Pinpoint the cell where the given text exists, returning its (x, y) midpoint coordinate. 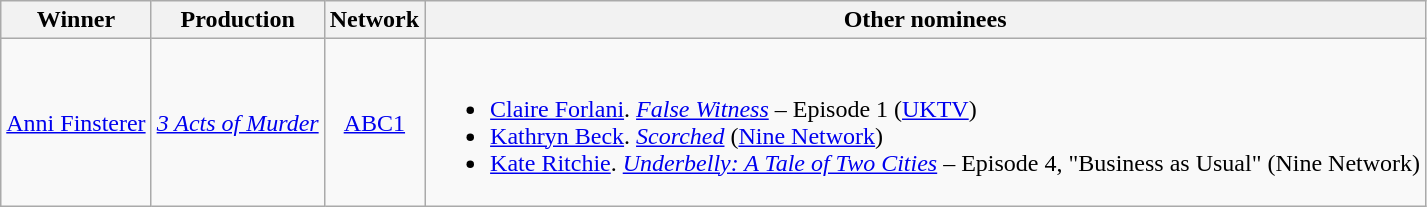
3 Acts of Murder (238, 122)
Network (374, 20)
Winner (76, 20)
Production (238, 20)
Anni Finsterer (76, 122)
Other nominees (926, 20)
ABC1 (374, 122)
